Output the (X, Y) coordinate of the center of the cell containing the given text.  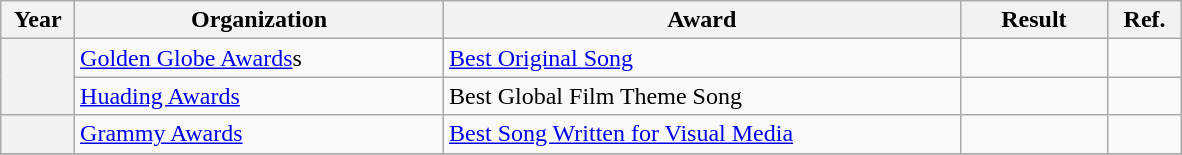
Best Song Written for Visual Media (702, 134)
Award (702, 20)
Grammy Awards (260, 134)
Ref. (1145, 20)
Result (1034, 20)
Golden Globe Awardss (260, 58)
Best Original Song (702, 58)
Organization (260, 20)
Year (38, 20)
Huading Awards (260, 96)
Best Global Film Theme Song (702, 96)
